For the text-containing cell, return its midpoint in [X, Y] coordinate format. 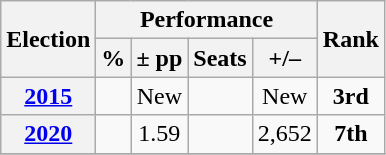
2,652 [284, 134]
± pp [160, 58]
Rank [350, 39]
7th [350, 134]
3rd [350, 96]
+/– [284, 58]
% [114, 58]
2020 [48, 134]
2015 [48, 96]
Election [48, 39]
Seats [220, 58]
1.59 [160, 134]
Performance [206, 20]
